Detect which cell encompasses the target text, then output its [x, y] center coordinate. 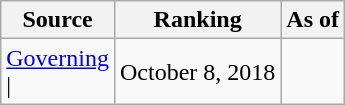
Ranking [197, 20]
Governing| [58, 72]
As of [313, 20]
October 8, 2018 [197, 72]
Source [58, 20]
